Return the (X, Y) coordinate for the center point of the cell that contains the specified text.  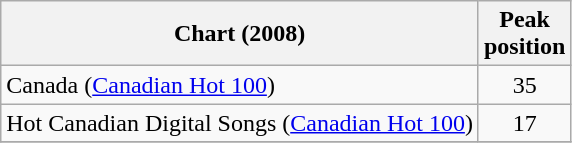
Canada (Canadian Hot 100) (240, 85)
Hot Canadian Digital Songs (Canadian Hot 100) (240, 123)
35 (524, 85)
Chart (2008) (240, 34)
17 (524, 123)
Peakposition (524, 34)
